Return [x, y] of the center of cell containing provided text 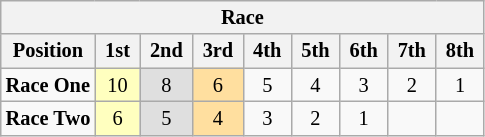
5th [315, 51]
2nd [166, 51]
4th [267, 51]
8th [460, 51]
Race [242, 17]
8 [166, 85]
7th [412, 51]
Race One [48, 85]
3rd [218, 51]
1st [118, 51]
6th [364, 51]
Position [48, 51]
10 [118, 85]
Race Two [48, 118]
